Scan for the cell matching the given text and deliver its (x, y) coordinate at center. 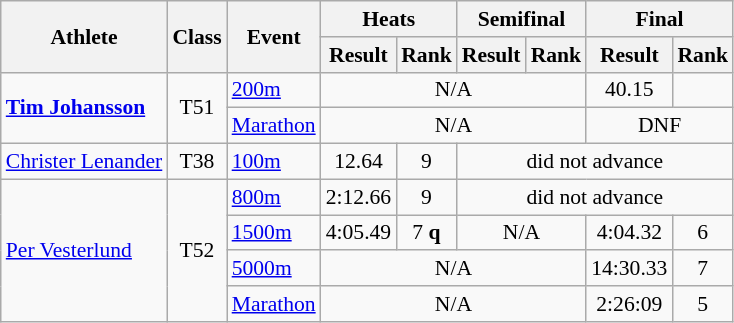
7 (702, 269)
5000m (274, 269)
DNF (660, 126)
T51 (196, 108)
Class (196, 36)
200m (274, 90)
Tim Johansson (84, 108)
4:05.49 (358, 233)
1500m (274, 233)
T38 (196, 162)
100m (274, 162)
2:26:09 (629, 304)
Athlete (84, 36)
6 (702, 233)
T52 (196, 250)
4:04.32 (629, 233)
Per Vesterlund (84, 250)
Heats (389, 19)
Event (274, 36)
Christer Lenander (84, 162)
7 q (426, 233)
40.15 (629, 90)
5 (702, 304)
12.64 (358, 162)
800m (274, 197)
2:12.66 (358, 197)
14:30.33 (629, 269)
Final (660, 19)
Semifinal (522, 19)
